Find where the given text appears and provide that cell's center as [X, Y] coordinate. 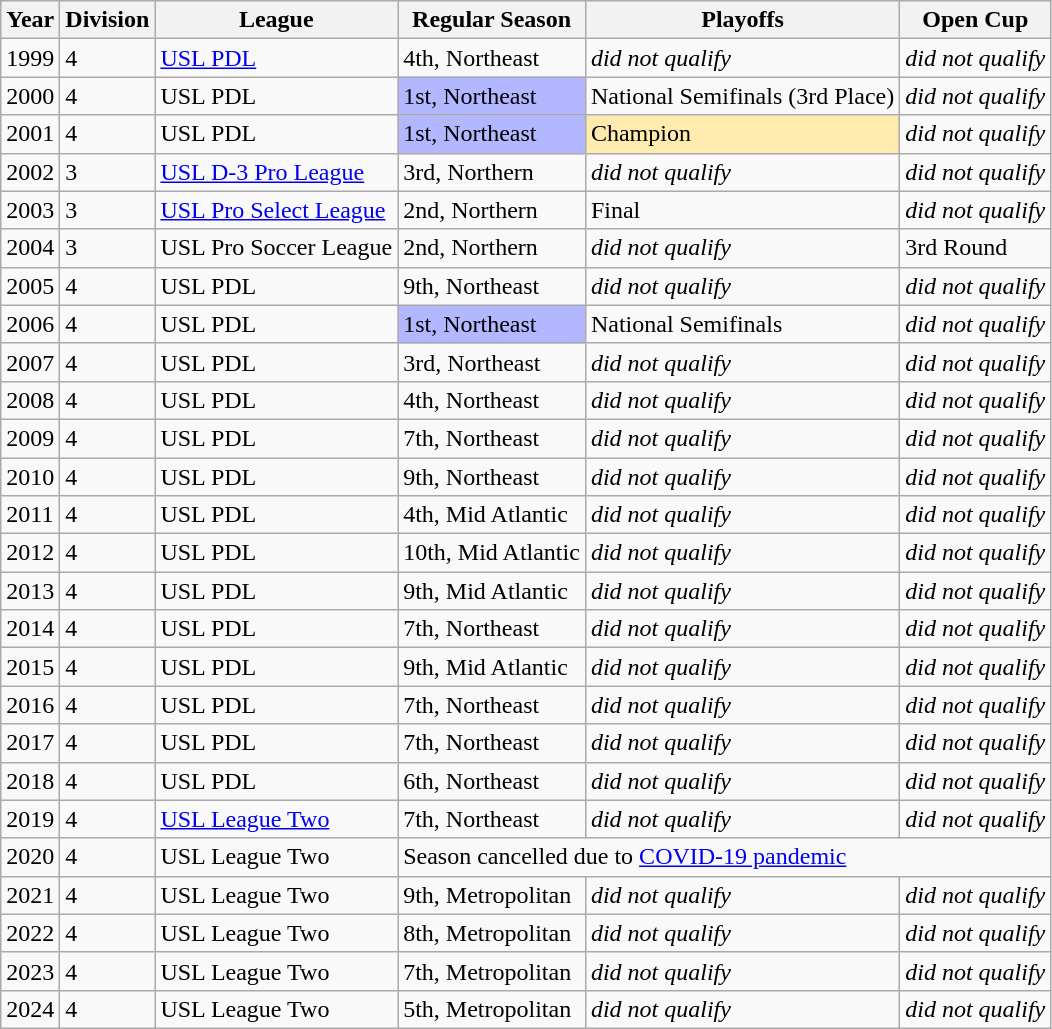
3rd, Northeast [492, 362]
Division [108, 20]
Playoffs [742, 20]
2010 [30, 477]
USL Pro Soccer League [276, 248]
2018 [30, 781]
1999 [30, 58]
2006 [30, 324]
7th, Metropolitan [492, 971]
2007 [30, 362]
2005 [30, 286]
2001 [30, 134]
2017 [30, 743]
2016 [30, 705]
2000 [30, 96]
10th, Mid Atlantic [492, 553]
2013 [30, 591]
2012 [30, 553]
2008 [30, 400]
2015 [30, 667]
2009 [30, 438]
USL Pro Select League [276, 210]
Champion [742, 134]
2002 [30, 172]
Open Cup [976, 20]
2024 [30, 1009]
League [276, 20]
6th, Northeast [492, 781]
2004 [30, 248]
National Semifinals [742, 324]
4th, Mid Atlantic [492, 515]
5th, Metropolitan [492, 1009]
8th, Metropolitan [492, 933]
2014 [30, 629]
2011 [30, 515]
2003 [30, 210]
Season cancelled due to COVID-19 pandemic [724, 857]
Regular Season [492, 20]
2020 [30, 857]
National Semifinals (3rd Place) [742, 96]
Year [30, 20]
Final [742, 210]
2021 [30, 895]
3rd Round [976, 248]
2022 [30, 933]
2023 [30, 971]
2019 [30, 819]
USL D-3 Pro League [276, 172]
9th, Metropolitan [492, 895]
3rd, Northern [492, 172]
